Provide the [X, Y] coordinate of the cell's center where the given text is located.  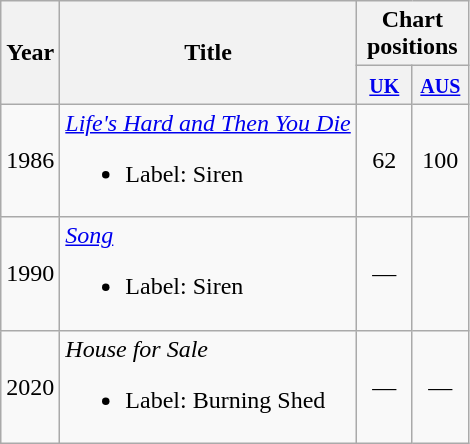
Life's Hard and Then You DieLabel: Siren [208, 160]
House for SaleLabel: Burning Shed [208, 386]
2020 [30, 386]
1986 [30, 160]
AUS [440, 85]
100 [440, 160]
SongLabel: Siren [208, 274]
Year [30, 52]
Title [208, 52]
62 [384, 160]
UK [384, 85]
1990 [30, 274]
Chart positions [412, 34]
